Detect which cell encompasses the target text, then output its (X, Y) center coordinate. 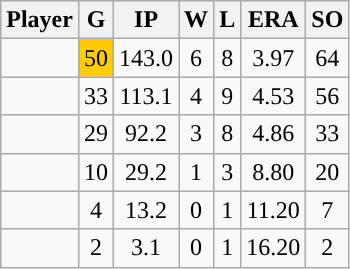
3.97 (274, 58)
29.2 (146, 172)
56 (328, 96)
64 (328, 58)
3.1 (146, 248)
50 (96, 58)
ERA (274, 20)
113.1 (146, 96)
Player (40, 20)
13.2 (146, 210)
SO (328, 20)
IP (146, 20)
143.0 (146, 58)
29 (96, 134)
7 (328, 210)
4.53 (274, 96)
16.20 (274, 248)
W (196, 20)
92.2 (146, 134)
G (96, 20)
20 (328, 172)
11.20 (274, 210)
8.80 (274, 172)
9 (228, 96)
4.86 (274, 134)
L (228, 20)
6 (196, 58)
10 (96, 172)
